From the cell containing the given text, extract its center point as [x, y] coordinate. 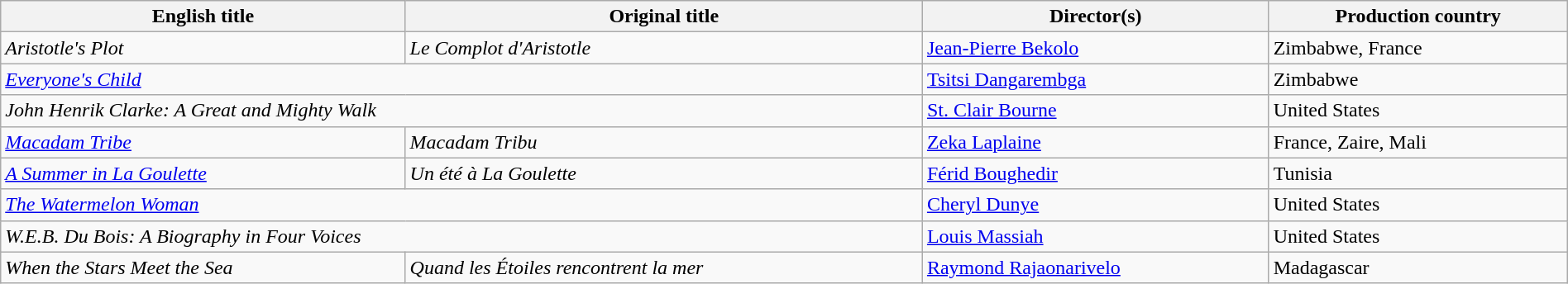
France, Zaire, Mali [1417, 142]
When the Stars Meet the Sea [203, 267]
Le Complot d'Aristotle [663, 48]
Aristotle's Plot [203, 48]
Zimbabwe, France [1417, 48]
Madagascar [1417, 267]
Tsitsi Dangarembga [1095, 79]
English title [203, 17]
Un été à La Goulette [663, 173]
W.E.B. Du Bois: A Biography in Four Voices [461, 236]
Macadam Tribu [663, 142]
Louis Massiah [1095, 236]
St. Clair Bourne [1095, 111]
A Summer in La Goulette [203, 173]
Cheryl Dunye [1095, 205]
The Watermelon Woman [461, 205]
Férid Boughedir [1095, 173]
Zimbabwe [1417, 79]
Production country [1417, 17]
Jean-Pierre Bekolo [1095, 48]
Tunisia [1417, 173]
Everyone's Child [461, 79]
Macadam Tribe [203, 142]
Quand les Étoiles rencontrent la mer [663, 267]
Zeka Laplaine [1095, 142]
Director(s) [1095, 17]
Original title [663, 17]
John Henrik Clarke: A Great and Mighty Walk [461, 111]
Raymond Rajaonarivelo [1095, 267]
